Detect which cell encompasses the target text, then output its (x, y) center coordinate. 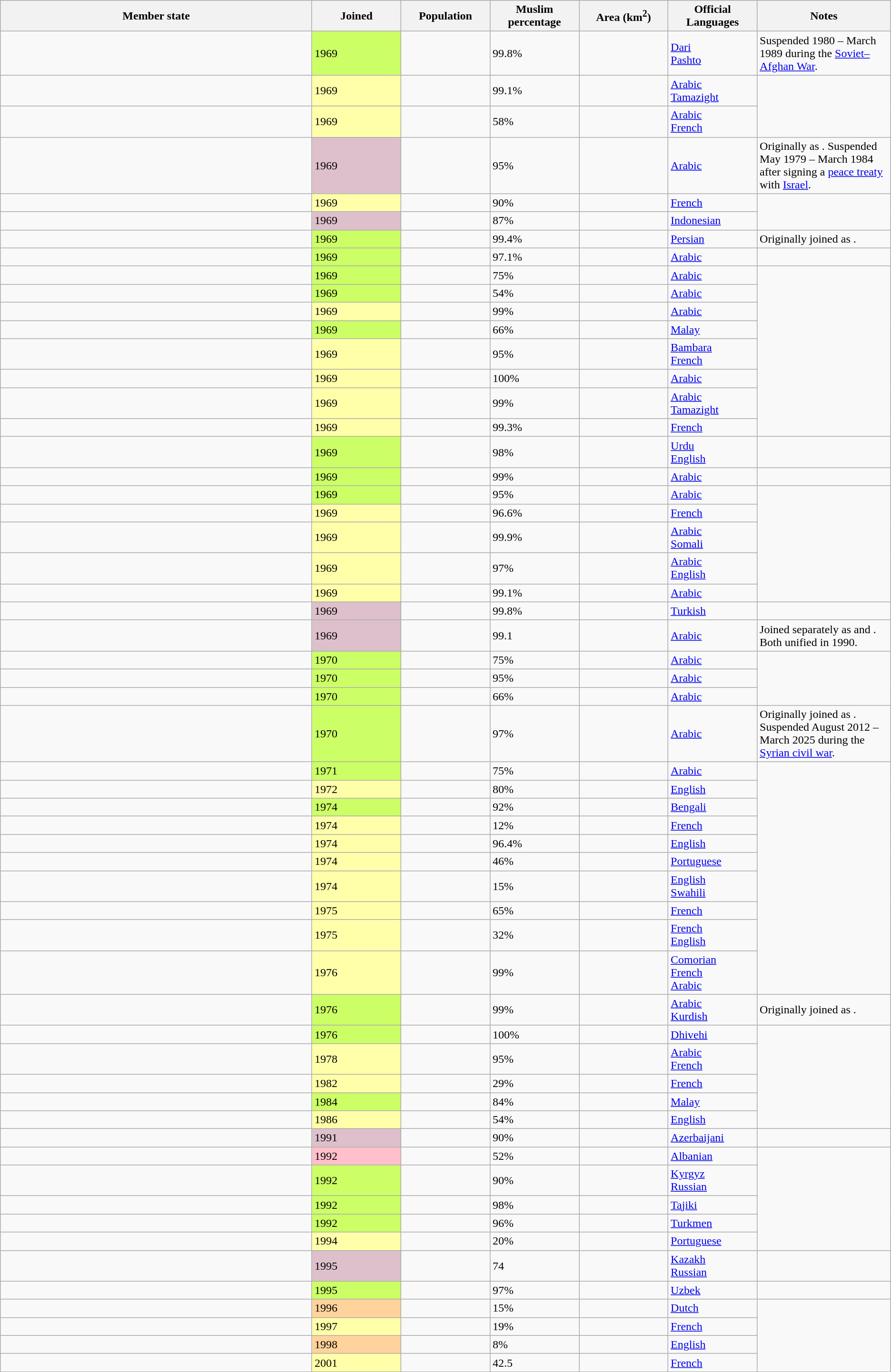
96% (534, 1223)
EnglishSwahili (713, 886)
Turkmen (713, 1223)
Dutch (713, 1308)
58% (534, 122)
Member state (156, 16)
Turkish (713, 611)
ComorianFrenchArabic (713, 972)
2001 (356, 1362)
KyrgyzRussian (713, 1181)
Azerbaijani (713, 1138)
29% (534, 1083)
1972 (356, 789)
96.6% (534, 513)
99.1 (534, 636)
Uzbek (713, 1290)
96.4% (534, 843)
Area (km2) (624, 16)
99.4% (534, 239)
DariPashto (713, 53)
Population (445, 16)
80% (534, 789)
12% (534, 825)
1984 (356, 1101)
1971 (356, 771)
20% (534, 1241)
Joined (356, 16)
Indonesian (713, 221)
87% (534, 221)
Notes (824, 16)
KazakhRussian (713, 1265)
92% (534, 807)
1978 (356, 1059)
99.9% (534, 538)
99.3% (534, 428)
74 (534, 1265)
1986 (356, 1120)
Albanian (713, 1156)
1991 (356, 1138)
8% (534, 1344)
BambaraFrench (713, 354)
Originally as . Suspended May 1979 – March 1984 after signing a peace treaty with Israel. (824, 166)
1996 (356, 1308)
Joined separately as and . Both unified in 1990. (824, 636)
1998 (356, 1344)
Dhivehi (713, 1034)
97.1% (534, 257)
1994 (356, 1241)
52% (534, 1156)
1982 (356, 1083)
ArabicEnglish (713, 568)
ArabicSomali (713, 538)
46% (534, 862)
84% (534, 1101)
ArabicKurdish (713, 1009)
65% (534, 911)
Tajiki (713, 1205)
Suspended 1980 – March 1989 during the Soviet–Afghan War. (824, 53)
Bengali (713, 807)
Muslim percentage (534, 16)
32% (534, 935)
Originally joined as . Suspended August 2012 – March 2025 during the Syrian civil war. (824, 734)
1997 (356, 1326)
Official Languages (713, 16)
42.5 (534, 1362)
UrduEnglish (713, 452)
FrenchEnglish (713, 935)
Persian (713, 239)
19% (534, 1326)
